Find where the given text appears and provide that cell's center as [x, y] coordinate. 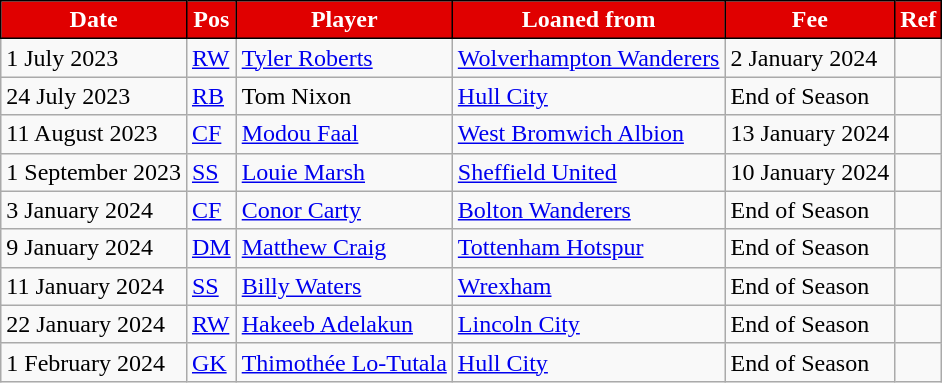
2 January 2024 [810, 58]
11 August 2023 [94, 134]
Matthew Craig [344, 248]
Tyler Roberts [344, 58]
Thimothée Lo-Tutala [344, 362]
9 January 2024 [94, 248]
RB [211, 96]
Sheffield United [588, 172]
Tom Nixon [344, 96]
10 January 2024 [810, 172]
GK [211, 362]
11 January 2024 [94, 286]
22 January 2024 [94, 324]
Lincoln City [588, 324]
Ref [918, 20]
Hakeeb Adelakun [344, 324]
24 July 2023 [94, 96]
Louie Marsh [344, 172]
Tottenham Hotspur [588, 248]
Date [94, 20]
Wrexham [588, 286]
1 February 2024 [94, 362]
Loaned from [588, 20]
Conor Carty [344, 210]
Fee [810, 20]
1 July 2023 [94, 58]
West Bromwich Albion [588, 134]
13 January 2024 [810, 134]
Pos [211, 20]
DM [211, 248]
Billy Waters [344, 286]
Bolton Wanderers [588, 210]
1 September 2023 [94, 172]
Wolverhampton Wanderers [588, 58]
3 January 2024 [94, 210]
Player [344, 20]
Modou Faal [344, 134]
